Scan for the cell matching the given text and deliver its (x, y) coordinate at center. 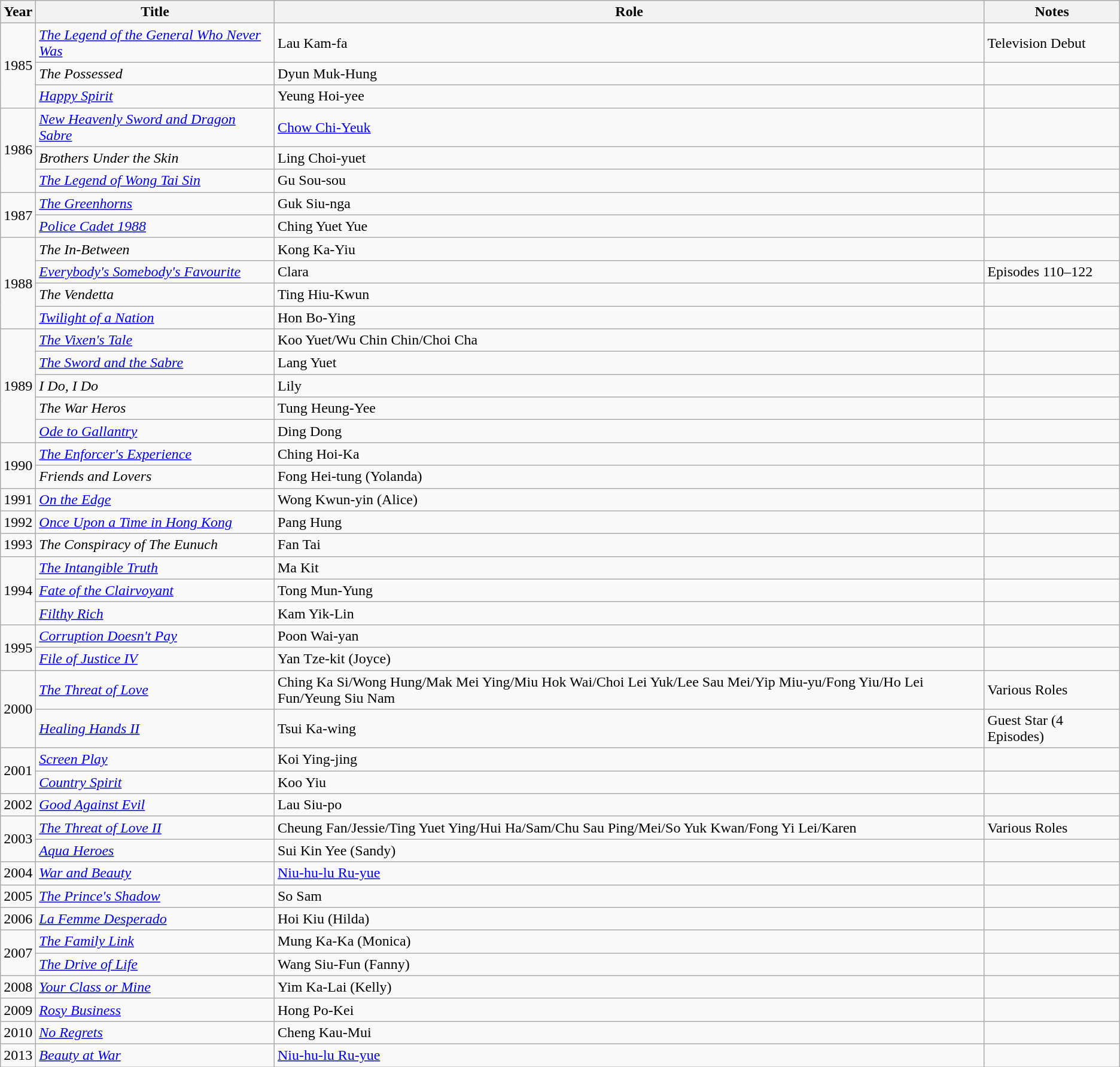
Dyun Muk-Hung (629, 74)
The Vixen's Tale (156, 340)
The Conspiracy of The Eunuch (156, 545)
The Vendetta (156, 294)
Guk Siu-nga (629, 203)
Koo Yiu (629, 782)
Hong Po-Kei (629, 1010)
La Femme Desperado (156, 919)
Beauty at War (156, 1055)
Yan Tze-kit (Joyce) (629, 659)
2000 (18, 709)
Cheung Fan/Jessie/Ting Yuet Ying/Hui Ha/Sam/Chu Sau Ping/Mei/So Yuk Kwan/Fong Yi Lei/Karen (629, 828)
Koi Ying-jing (629, 760)
Fong Hei-tung (Yolanda) (629, 477)
Title (156, 12)
Gu Sou-sou (629, 181)
Lang Yuet (629, 363)
1994 (18, 590)
Mung Ka-Ka (Monica) (629, 941)
Good Against Evil (156, 805)
Fate of the Clairvoyant (156, 590)
Kam Yik-Lin (629, 613)
Sui Kin Yee (Sandy) (629, 850)
Wong Kwun-yin (Alice) (629, 499)
Wang Siu-Fun (Fanny) (629, 964)
2006 (18, 919)
2008 (18, 987)
The War Heros (156, 408)
So Sam (629, 896)
Yim Ka-Lai (Kelly) (629, 987)
The Threat of Love (156, 689)
1986 (18, 150)
Ching Hoi-Ka (629, 454)
The Drive of Life (156, 964)
Screen Play (156, 760)
Hoi Kiu (Hilda) (629, 919)
The Greenhorns (156, 203)
2001 (18, 771)
2009 (18, 1010)
Clara (629, 272)
2004 (18, 873)
Healing Hands II (156, 728)
Guest Star (4 Episodes) (1052, 728)
1990 (18, 465)
Poon Wai-yan (629, 636)
Koo Yuet/Wu Chin Chin/Choi Cha (629, 340)
Tung Heung-Yee (629, 408)
Tong Mun-Yung (629, 590)
Lily (629, 386)
1985 (18, 66)
2007 (18, 953)
Ding Dong (629, 431)
2005 (18, 896)
1995 (18, 647)
1987 (18, 215)
The Family Link (156, 941)
Everybody's Somebody's Favourite (156, 272)
Corruption Doesn't Pay (156, 636)
Tsui Ka-wing (629, 728)
Ching Ka Si/Wong Hung/Mak Mei Ying/Miu Hok Wai/Choi Lei Yuk/Lee Sau Mei/Yip Miu-yu/Fong Yiu/Ho Lei Fun/Yeung Siu Nam (629, 689)
Kong Ka-Yiu (629, 249)
War and Beauty (156, 873)
Twilight of a Nation (156, 318)
Episodes 110–122 (1052, 272)
Once Upon a Time in Hong Kong (156, 522)
1991 (18, 499)
No Regrets (156, 1032)
The In-Between (156, 249)
Your Class or Mine (156, 987)
Chow Chi-Yeuk (629, 127)
Aqua Heroes (156, 850)
The Prince's Shadow (156, 896)
The Threat of Love II (156, 828)
Country Spirit (156, 782)
Lau Kam-fa (629, 43)
1989 (18, 386)
Notes (1052, 12)
Friends and Lovers (156, 477)
The Sword and the Sabre (156, 363)
On the Edge (156, 499)
Ode to Gallantry (156, 431)
Role (629, 12)
1992 (18, 522)
Lau Siu-po (629, 805)
Fan Tai (629, 545)
File of Justice IV (156, 659)
The Possessed (156, 74)
1993 (18, 545)
2003 (18, 839)
Police Cadet 1988 (156, 226)
2013 (18, 1055)
2002 (18, 805)
I Do, I Do (156, 386)
2010 (18, 1032)
The Enforcer's Experience (156, 454)
Brothers Under the Skin (156, 158)
Happy Spirit (156, 96)
Filthy Rich (156, 613)
Television Debut (1052, 43)
Cheng Kau-Mui (629, 1032)
Year (18, 12)
The Intangible Truth (156, 568)
Ma Kit (629, 568)
Hon Bo-Ying (629, 318)
The Legend of Wong Tai Sin (156, 181)
Rosy Business (156, 1010)
Ting Hiu-Kwun (629, 294)
Ching Yuet Yue (629, 226)
1988 (18, 283)
The Legend of the General Who Never Was (156, 43)
Pang Hung (629, 522)
Yeung Hoi-yee (629, 96)
Ling Choi-yuet (629, 158)
New Heavenly Sword and Dragon Sabre (156, 127)
